Detect which cell encompasses the target text, then output its [X, Y] center coordinate. 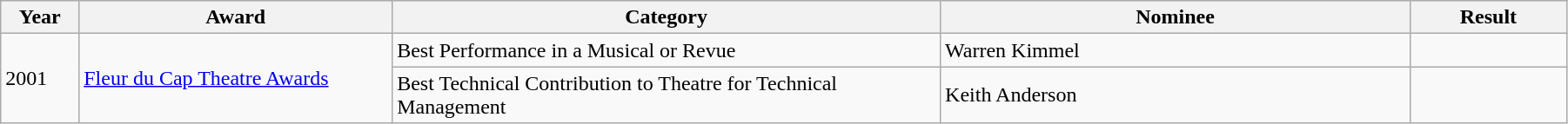
Warren Kimmel [1176, 50]
Fleur du Cap Theatre Awards [236, 78]
Best Performance in a Musical or Revue [667, 50]
2001 [40, 78]
Category [667, 17]
Keith Anderson [1176, 95]
Result [1488, 17]
Best Technical Contribution to Theatre for Technical Management [667, 95]
Year [40, 17]
Nominee [1176, 17]
Award [236, 17]
